Detect which cell encompasses the target text, then output its (x, y) center coordinate. 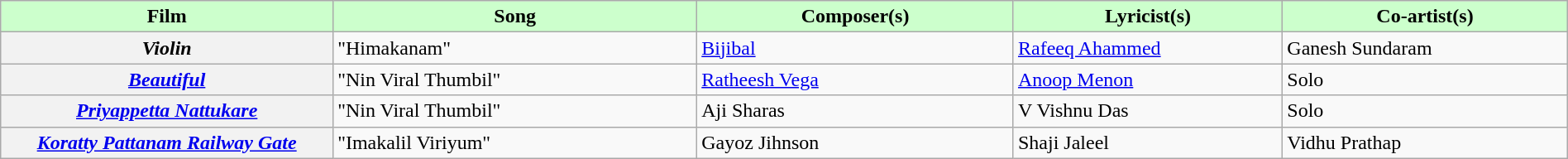
Ganesh Sundaram (1425, 48)
Song (515, 17)
V Vishnu Das (1148, 111)
Violin (167, 48)
Koratty Pattanam Railway Gate (167, 142)
Co-artist(s) (1425, 17)
Beautiful (167, 79)
Aji Sharas (855, 111)
Priyappetta Nattukare (167, 111)
Gayoz Jihnson (855, 142)
"Imakalil Viriyum" (515, 142)
Lyricist(s) (1148, 17)
Bijibal (855, 48)
Anoop Menon (1148, 79)
Film (167, 17)
Shaji Jaleel (1148, 142)
Composer(s) (855, 17)
Rafeeq Ahammed (1148, 48)
Vidhu Prathap (1425, 142)
"Himakanam" (515, 48)
Ratheesh Vega (855, 79)
